Provide the (X, Y) coordinate of the cell's center where the given text is located.  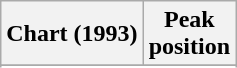
Peakposition (189, 34)
Chart (1993) (72, 34)
